Output the [X, Y] coordinate of the center of the cell containing the given text.  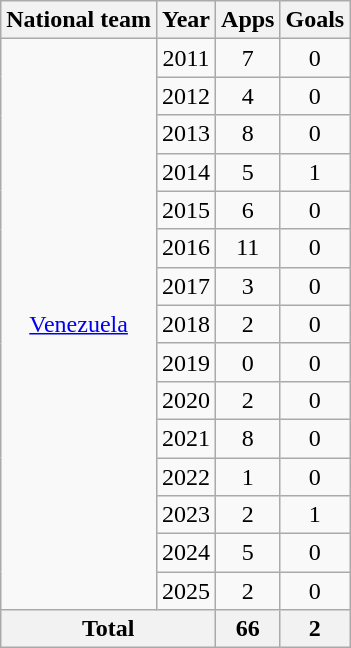
National team [79, 20]
6 [248, 210]
2019 [186, 362]
Apps [248, 20]
2011 [186, 58]
2020 [186, 400]
Venezuela [79, 324]
2017 [186, 286]
4 [248, 96]
Goals [315, 20]
2014 [186, 172]
Year [186, 20]
2022 [186, 477]
2018 [186, 324]
2023 [186, 515]
66 [248, 629]
2012 [186, 96]
2016 [186, 248]
11 [248, 248]
2013 [186, 134]
2021 [186, 438]
Total [108, 629]
2024 [186, 553]
3 [248, 286]
7 [248, 58]
2015 [186, 210]
2025 [186, 591]
